For the text-containing cell, return its midpoint in [X, Y] coordinate format. 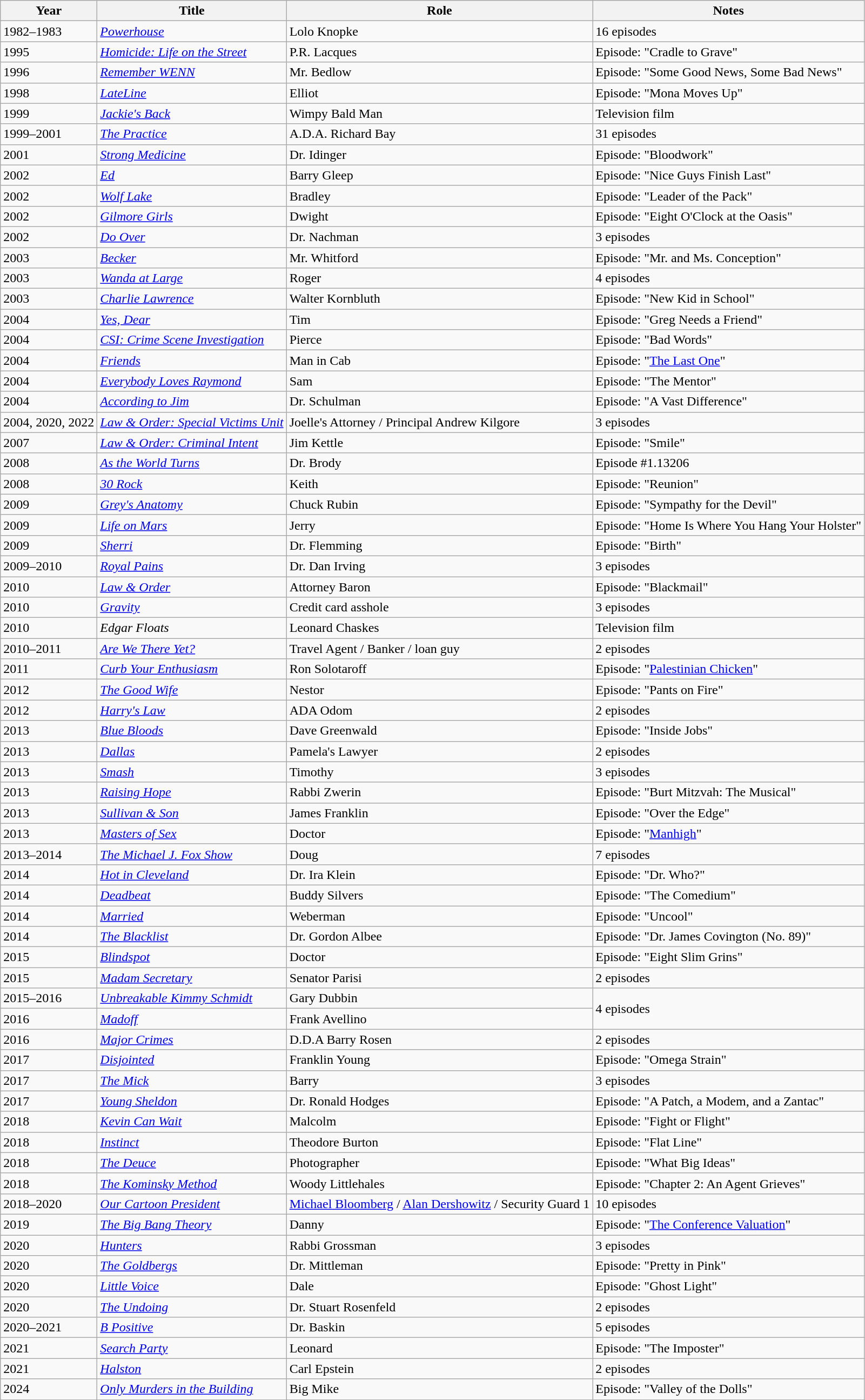
Man in Cab [440, 361]
Dr. Dan Irving [440, 566]
2001 [49, 155]
Powerhouse [192, 31]
Dwight [440, 216]
The Deuce [192, 1163]
1995 [49, 52]
Homicide: Life on the Street [192, 52]
Notes [728, 11]
The Undoing [192, 1307]
10 episodes [728, 1204]
Danny [440, 1224]
Episode: "Birth" [728, 545]
Episode: "The Conference Valuation" [728, 1224]
Ron Solotaroff [440, 669]
Law & Order: Criminal Intent [192, 443]
1996 [49, 72]
Episode: "Omega Strain" [728, 1060]
According to Jim [192, 402]
Pamela's Lawyer [440, 751]
Remember WENN [192, 72]
Everybody Loves Raymond [192, 381]
Episode: "Eight O'Clock at the Oasis" [728, 216]
Episode: "Some Good News, Some Bad News" [728, 72]
The Blacklist [192, 937]
Elliot [440, 93]
Wimpy Bald Man [440, 114]
Instinct [192, 1142]
Blindspot [192, 957]
Big Mike [440, 1389]
Episode: "The Last One" [728, 361]
Episode: "Burt Mitzvah: The Musical" [728, 792]
Woody Littlehales [440, 1183]
2024 [49, 1389]
Photographer [440, 1163]
A.D.A. Richard Bay [440, 134]
Leonard [440, 1348]
Episode: "A Vast Difference" [728, 402]
The Practice [192, 134]
Barry [440, 1081]
Dr. Nachman [440, 237]
Travel Agent / Banker / loan guy [440, 649]
Attorney Baron [440, 586]
Episode: "Flat Line" [728, 1142]
Charlie Lawrence [192, 299]
Weberman [440, 916]
Episode: "Greg Needs a Friend" [728, 319]
2020–2021 [49, 1328]
Episode: "Smile" [728, 443]
31 episodes [728, 134]
Kevin Can Wait [192, 1122]
Rabbi Grossman [440, 1245]
D.D.A Barry Rosen [440, 1039]
Yes, Dear [192, 319]
7 episodes [728, 854]
Role [440, 11]
Dr. Ronald Hodges [440, 1101]
2009–2010 [49, 566]
Episode #1.13206 [728, 463]
Episode: "Home Is Where You Hang Your Holster" [728, 525]
Dr. Ira Klein [440, 875]
Masters of Sex [192, 834]
Dr. Stuart Rosenfeld [440, 1307]
Episode: "Mr. and Ms. Conception" [728, 258]
16 episodes [728, 31]
5 episodes [728, 1328]
Episode: "Chapter 2: An Agent Grieves" [728, 1183]
Mr. Whitford [440, 258]
2018–2020 [49, 1204]
Episode: "Sympathy for the Devil" [728, 504]
Episode: "Leader of the Pack" [728, 196]
Frank Avellino [440, 1019]
Becker [192, 258]
Michael Bloomberg / Alan Dershowitz / Security Guard 1 [440, 1204]
Sam [440, 381]
Harry's Law [192, 710]
2011 [49, 669]
Major Crimes [192, 1039]
Dave Greenwald [440, 731]
Jerry [440, 525]
Wanda at Large [192, 278]
Year [49, 11]
As the World Turns [192, 463]
1999–2001 [49, 134]
Timothy [440, 772]
Episode: "Bad Words" [728, 340]
Little Voice [192, 1286]
Gary Dubbin [440, 998]
Episode: "Inside Jobs" [728, 731]
Episode: "Uncool" [728, 916]
Episode: "Nice Guys Finish Last" [728, 175]
Keith [440, 484]
Episode: "The Mentor" [728, 381]
Ed [192, 175]
Do Over [192, 237]
Episode: "The Imposter" [728, 1348]
Disjointed [192, 1060]
Unbreakable Kimmy Schmidt [192, 998]
Chuck Rubin [440, 504]
Dr. Schulman [440, 402]
Sherri [192, 545]
Barry Gleep [440, 175]
Episode: "Pretty in Pink" [728, 1266]
2015–2016 [49, 998]
Dr. Mittleman [440, 1266]
Roger [440, 278]
2007 [49, 443]
Episode: "Palestinian Chicken" [728, 669]
Royal Pains [192, 566]
Episode: "Cradle to Grave" [728, 52]
Life on Mars [192, 525]
CSI: Crime Scene Investigation [192, 340]
1982–1983 [49, 31]
Are We There Yet? [192, 649]
Episode: "Bloodwork" [728, 155]
Episode: "Mona Moves Up" [728, 93]
Search Party [192, 1348]
Episode: "Pants on Fire" [728, 690]
Malcolm [440, 1122]
Halston [192, 1369]
Lolo Knopke [440, 31]
Carl Epstein [440, 1369]
Episode: "The Comedium" [728, 895]
The Goldbergs [192, 1266]
Episode: "New Kid in School" [728, 299]
Friends [192, 361]
Wolf Lake [192, 196]
Edgar Floats [192, 628]
Young Sheldon [192, 1101]
Credit card asshole [440, 608]
Dr. Baskin [440, 1328]
The Michael J. Fox Show [192, 854]
2004, 2020, 2022 [49, 422]
Raising Hope [192, 792]
Gravity [192, 608]
Mr. Bedlow [440, 72]
Hunters [192, 1245]
Pierce [440, 340]
Law & Order: Special Victims Unit [192, 422]
Madam Secretary [192, 978]
Episode: "Ghost Light" [728, 1286]
Episode: "Fight or Flight" [728, 1122]
30 Rock [192, 484]
Nestor [440, 690]
P.R. Lacques [440, 52]
1999 [49, 114]
Law & Order [192, 586]
Walter Kornbluth [440, 299]
Grey's Anatomy [192, 504]
The Big Bang Theory [192, 1224]
Title [192, 11]
Tim [440, 319]
The Good Wife [192, 690]
Episode: "What Big Ideas" [728, 1163]
Dr. Gordon Albee [440, 937]
Episode: "Dr. James Covington (No. 89)" [728, 937]
Episode: "Manhigh" [728, 834]
Episode: "Blackmail" [728, 586]
Episode: "A Patch, a Modem, and a Zantac" [728, 1101]
ADA Odom [440, 710]
Episode: "Valley of the Dolls" [728, 1389]
Deadbeat [192, 895]
B Positive [192, 1328]
Madoff [192, 1019]
Franklin Young [440, 1060]
Buddy Silvers [440, 895]
Episode: "Reunion" [728, 484]
The Kominsky Method [192, 1183]
2013–2014 [49, 854]
Dr. Idinger [440, 155]
Dr. Flemming [440, 545]
Blue Bloods [192, 731]
Hot in Cleveland [192, 875]
Sullivan & Son [192, 813]
Dale [440, 1286]
Theodore Burton [440, 1142]
Bradley [440, 196]
1998 [49, 93]
Rabbi Zwerin [440, 792]
The Mick [192, 1081]
2019 [49, 1224]
Curb Your Enthusiasm [192, 669]
Episode: "Eight Slim Grins" [728, 957]
Joelle's Attorney / Principal Andrew Kilgore [440, 422]
Only Murders in the Building [192, 1389]
Leonard Chaskes [440, 628]
2010–2011 [49, 649]
Episode: "Over the Edge" [728, 813]
Dallas [192, 751]
Married [192, 916]
Episode: "Dr. Who?" [728, 875]
Jackie's Back [192, 114]
Doug [440, 854]
LateLine [192, 93]
Dr. Brody [440, 463]
Strong Medicine [192, 155]
Senator Parisi [440, 978]
Smash [192, 772]
Jim Kettle [440, 443]
Our Cartoon President [192, 1204]
James Franklin [440, 813]
Gilmore Girls [192, 216]
